Find where the given text appears and provide that cell's center as (x, y) coordinate. 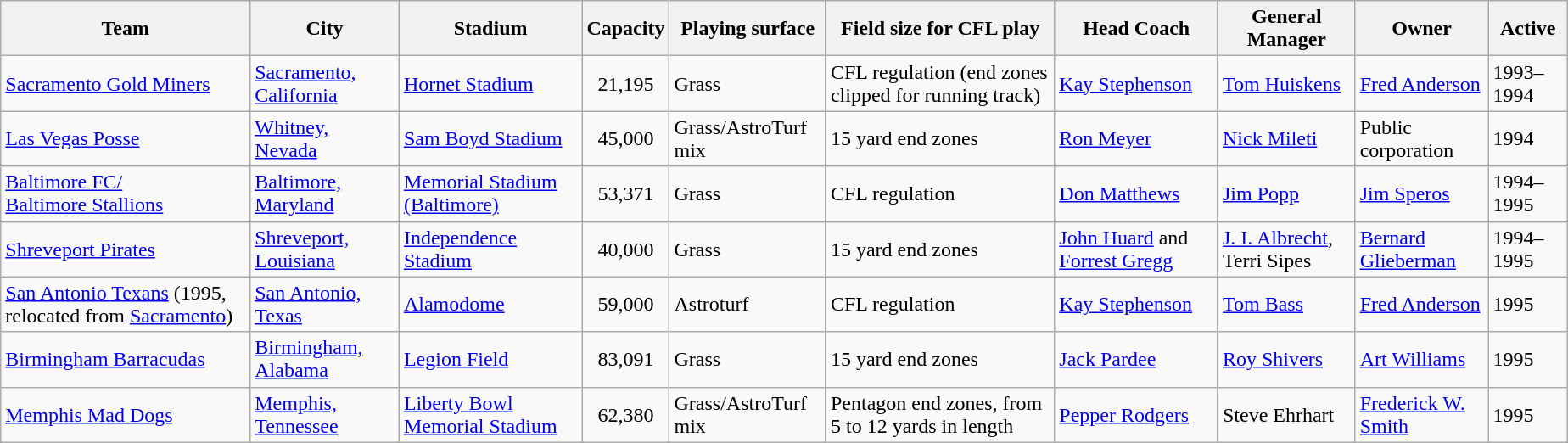
Playing surface (748, 29)
Roy Shivers (1286, 360)
Bernard Glieberman (1422, 250)
Whitney, Nevada (325, 139)
Active (1527, 29)
Tom Huiskens (1286, 83)
Don Matthews (1137, 193)
Steve Ehrhart (1286, 414)
Baltimore FC/Baltimore Stallions (126, 193)
Hornet Stadium (490, 83)
1994 (1527, 139)
Art Williams (1422, 360)
Memorial Stadium (Baltimore) (490, 193)
Nick Mileti (1286, 139)
Baltimore, Maryland (325, 193)
Shreveport, Louisiana (325, 250)
General Manager (1286, 29)
83,091 (626, 360)
Capacity (626, 29)
Memphis Mad Dogs (126, 414)
CFL regulation (end zones clipped for running track) (940, 83)
Field size for CFL play (940, 29)
Legion Field (490, 360)
40,000 (626, 250)
Stadium (490, 29)
San Antonio Texans (1995, relocated from Sacramento) (126, 304)
City (325, 29)
59,000 (626, 304)
Sacramento Gold Miners (126, 83)
Owner (1422, 29)
Pentagon end zones, from 5 to 12 yards in length (940, 414)
Shreveport Pirates (126, 250)
62,380 (626, 414)
Alamodome (490, 304)
Liberty Bowl Memorial Stadium (490, 414)
Las Vegas Posse (126, 139)
Head Coach (1137, 29)
Tom Bass (1286, 304)
1993–1994 (1527, 83)
Pepper Rodgers (1137, 414)
J. I. Albrecht, Terri Sipes (1286, 250)
Sam Boyd Stadium (490, 139)
Frederick W. Smith (1422, 414)
Independence Stadium (490, 250)
Sacramento, California (325, 83)
San Antonio, Texas (325, 304)
Team (126, 29)
45,000 (626, 139)
John Huard and Forrest Gregg (1137, 250)
Birmingham Barracudas (126, 360)
Jim Popp (1286, 193)
Jim Speros (1422, 193)
Public corporation (1422, 139)
21,195 (626, 83)
Memphis, Tennessee (325, 414)
53,371 (626, 193)
Astroturf (748, 304)
Jack Pardee (1137, 360)
Ron Meyer (1137, 139)
Birmingham, Alabama (325, 360)
